Locate the cell with the specified text and output its (x, y) center coordinate. 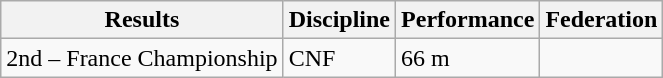
Results (142, 20)
2nd – France Championship (142, 58)
Performance (468, 20)
66 m (468, 58)
CNF (339, 58)
Federation (602, 20)
Discipline (339, 20)
